From the cell containing the given text, extract its center point as (X, Y) coordinate. 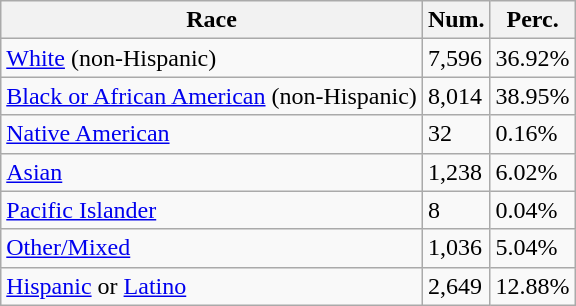
Native American (212, 134)
Hispanic or Latino (212, 286)
0.04% (532, 210)
32 (456, 134)
7,596 (456, 58)
Perc. (532, 20)
0.16% (532, 134)
6.02% (532, 172)
White (non-Hispanic) (212, 58)
8 (456, 210)
Black or African American (non-Hispanic) (212, 96)
Asian (212, 172)
12.88% (532, 286)
Num. (456, 20)
1,238 (456, 172)
Race (212, 20)
8,014 (456, 96)
Other/Mixed (212, 248)
36.92% (532, 58)
Pacific Islander (212, 210)
2,649 (456, 286)
38.95% (532, 96)
1,036 (456, 248)
5.04% (532, 248)
